From the cell containing the given text, extract its center point as [x, y] coordinate. 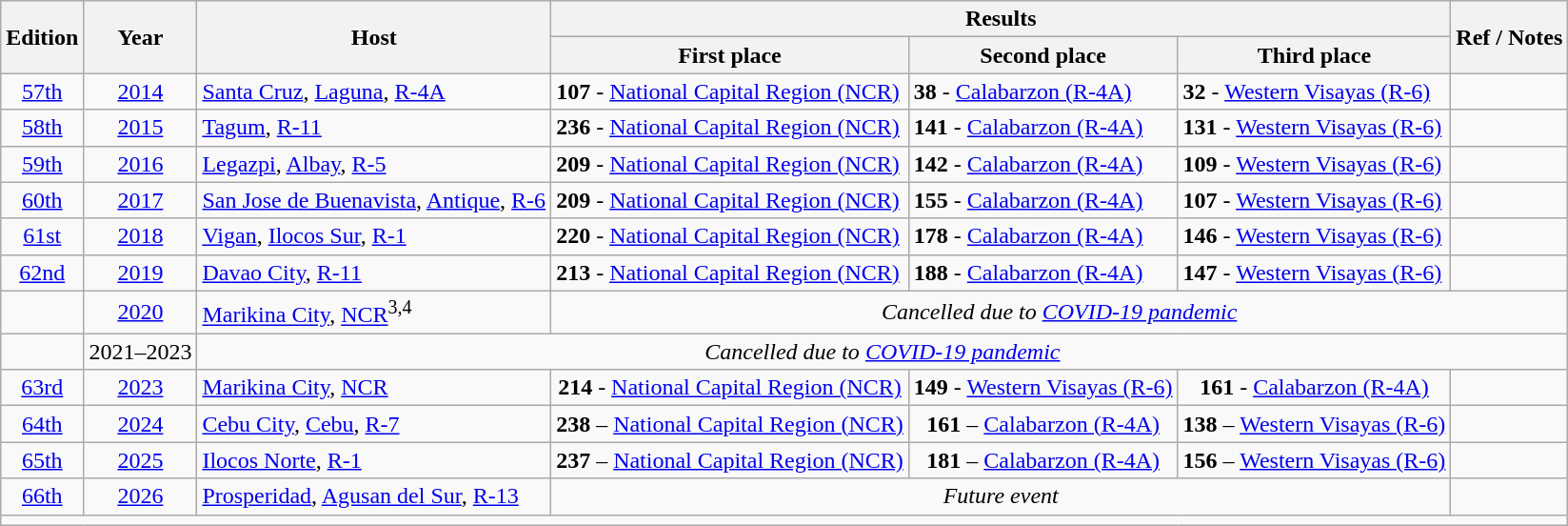
57th [42, 91]
63rd [42, 388]
109 - Western Visayas (R-6) [1314, 164]
First place [730, 55]
64th [42, 424]
2016 [141, 164]
188 - Calabarzon (R-4A) [1043, 273]
161 - Calabarzon (R-4A) [1314, 388]
131 - Western Visayas (R-6) [1314, 128]
Third place [1314, 55]
2017 [141, 200]
146 - Western Visayas (R-6) [1314, 236]
2020 [141, 313]
59th [42, 164]
2015 [141, 128]
2023 [141, 388]
32 - Western Visayas (R-6) [1314, 91]
107 - National Capital Region (NCR) [730, 91]
Marikina City, NCR [374, 388]
Marikina City, NCR3,4 [374, 313]
149 - Western Visayas (R-6) [1043, 388]
142 - Calabarzon (R-4A) [1043, 164]
236 - National Capital Region (NCR) [730, 128]
38 - Calabarzon (R-4A) [1043, 91]
Results [1002, 19]
2026 [141, 496]
138 – Western Visayas (R-6) [1314, 424]
213 - National Capital Region (NCR) [730, 273]
Legazpi, Albay, R-5 [374, 164]
214 - National Capital Region (NCR) [730, 388]
161 – Calabarzon (R-4A) [1043, 424]
2024 [141, 424]
147 - Western Visayas (R-6) [1314, 273]
2021–2023 [141, 352]
San Jose de Buenavista, Antique, R-6 [374, 200]
237 – National Capital Region (NCR) [730, 460]
156 – Western Visayas (R-6) [1314, 460]
Vigan, Ilocos Sur, R-1 [374, 236]
Cebu City, Cebu, R-7 [374, 424]
58th [42, 128]
Future event [1002, 496]
Ilocos Norte, R-1 [374, 460]
61st [42, 236]
2014 [141, 91]
220 - National Capital Region (NCR) [730, 236]
66th [42, 496]
Host [374, 37]
178 - Calabarzon (R-4A) [1043, 236]
107 - Western Visayas (R-6) [1314, 200]
65th [42, 460]
Prosperidad, Agusan del Sur, R-13 [374, 496]
181 – Calabarzon (R-4A) [1043, 460]
Year [141, 37]
62nd [42, 273]
2019 [141, 273]
238 – National Capital Region (NCR) [730, 424]
Second place [1043, 55]
2018 [141, 236]
141 - Calabarzon (R-4A) [1043, 128]
155 - Calabarzon (R-4A) [1043, 200]
2025 [141, 460]
Santa Cruz, Laguna, R-4A [374, 91]
Tagum, R-11 [374, 128]
60th [42, 200]
Davao City, R-11 [374, 273]
Ref / Notes [1510, 37]
Edition [42, 37]
